Output the [x, y] coordinate of the center of the cell containing the given text.  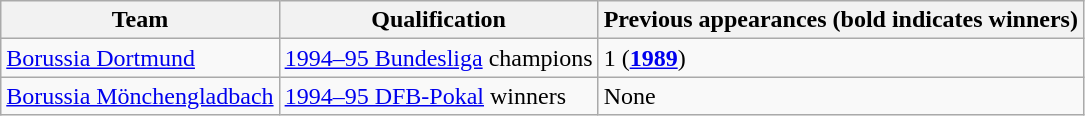
1994–95 DFB-Pokal winners [438, 96]
Previous appearances (bold indicates winners) [840, 20]
1 (1989) [840, 58]
Team [140, 20]
1994–95 Bundesliga champions [438, 58]
Qualification [438, 20]
None [840, 96]
Borussia Mönchengladbach [140, 96]
Borussia Dortmund [140, 58]
